Identify which cell holds the provided text, then report its (X, Y) central coordinate. 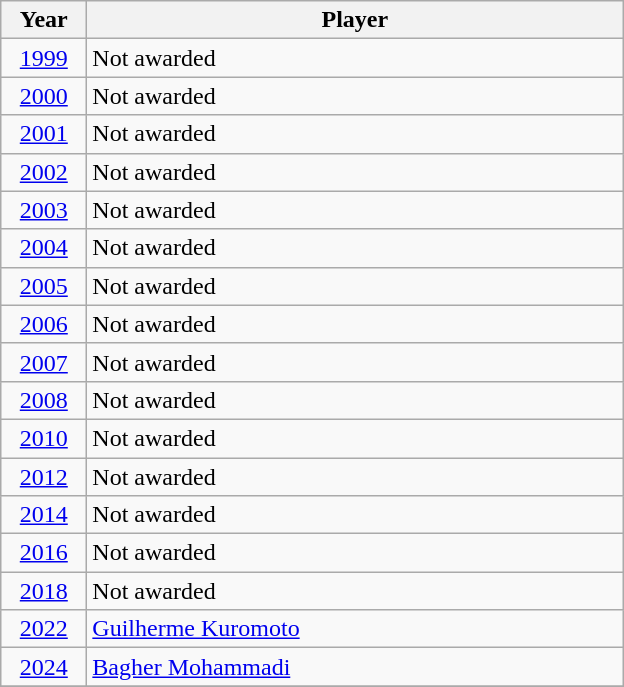
Year (44, 20)
2006 (44, 324)
2005 (44, 286)
2003 (44, 210)
2016 (44, 553)
2007 (44, 362)
2004 (44, 248)
1999 (44, 58)
2010 (44, 438)
2014 (44, 515)
2022 (44, 629)
Guilherme Kuromoto (355, 629)
Bagher Mohammadi (355, 667)
2002 (44, 172)
2012 (44, 477)
2018 (44, 591)
2001 (44, 134)
2024 (44, 667)
Player (355, 20)
2000 (44, 96)
2008 (44, 400)
